Provide the (X, Y) coordinate of the cell's center where the given text is located.  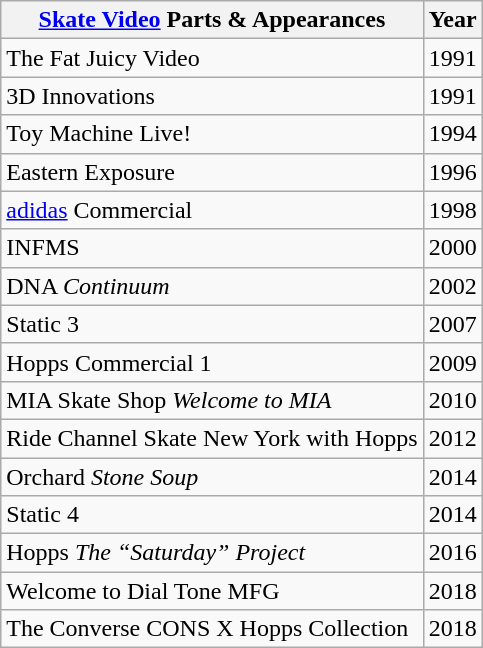
3D Innovations (212, 96)
MIA Skate Shop Welcome to MIA (212, 400)
Toy Machine Live! (212, 134)
The Converse CONS X Hopps Collection (212, 629)
2007 (452, 324)
2009 (452, 362)
Hopps Commercial 1 (212, 362)
The Fat Juicy Video (212, 58)
Ride Channel Skate New York with Hopps (212, 438)
DNA Continuum (212, 286)
Skate Video Parts & Appearances (212, 20)
Hopps The “Saturday” Project (212, 553)
Orchard Stone Soup (212, 477)
2016 (452, 553)
Eastern Exposure (212, 172)
2010 (452, 400)
2000 (452, 248)
Static 3 (212, 324)
2012 (452, 438)
1998 (452, 210)
2002 (452, 286)
INFMS (212, 248)
1994 (452, 134)
Year (452, 20)
Static 4 (212, 515)
Welcome to Dial Tone MFG (212, 591)
adidas Commercial (212, 210)
1996 (452, 172)
